Return [x, y] of the center of cell containing provided text 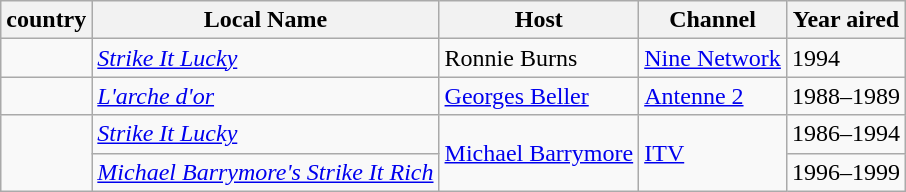
Georges Beller [539, 96]
ITV [713, 153]
L'arche d'or [266, 96]
Michael Barrymore [539, 153]
1988–1989 [846, 96]
Ronnie Burns [539, 58]
1994 [846, 58]
Nine Network [713, 58]
Antenne 2 [713, 96]
country [46, 20]
Michael Barrymore's Strike It Rich [266, 172]
1986–1994 [846, 134]
Host [539, 20]
Local Name [266, 20]
1996–1999 [846, 172]
Channel [713, 20]
Year aired [846, 20]
